Extract the [X, Y] coordinate from the center of the cell holding the provided text.  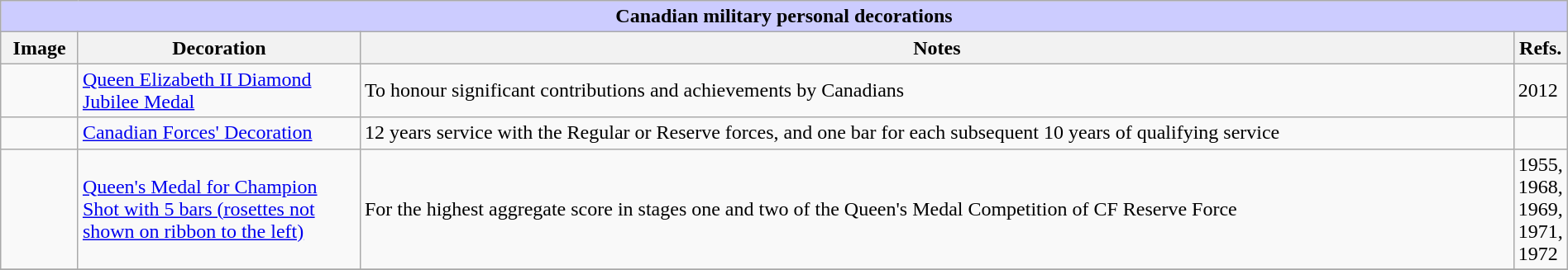
For the highest aggregate score in stages one and two of the Queen's Medal Competition of CF Reserve Force [936, 209]
2012 [1540, 91]
Notes [936, 48]
1955, 1968, 1969, 1971, 1972 [1540, 209]
Canadian military personal decorations [784, 17]
Decoration [218, 48]
Image [40, 48]
Queen Elizabeth II Diamond Jubilee Medal [218, 91]
Canadian Forces' Decoration [218, 133]
Refs. [1540, 48]
Queen's Medal for Champion Shot with 5 bars (rosettes not shown on ribbon to the left) [218, 209]
12 years service with the Regular or Reserve forces, and one bar for each subsequent 10 years of qualifying service [936, 133]
To honour significant contributions and achievements by Canadians [936, 91]
